Locate the cell with the specified text and output its (x, y) center coordinate. 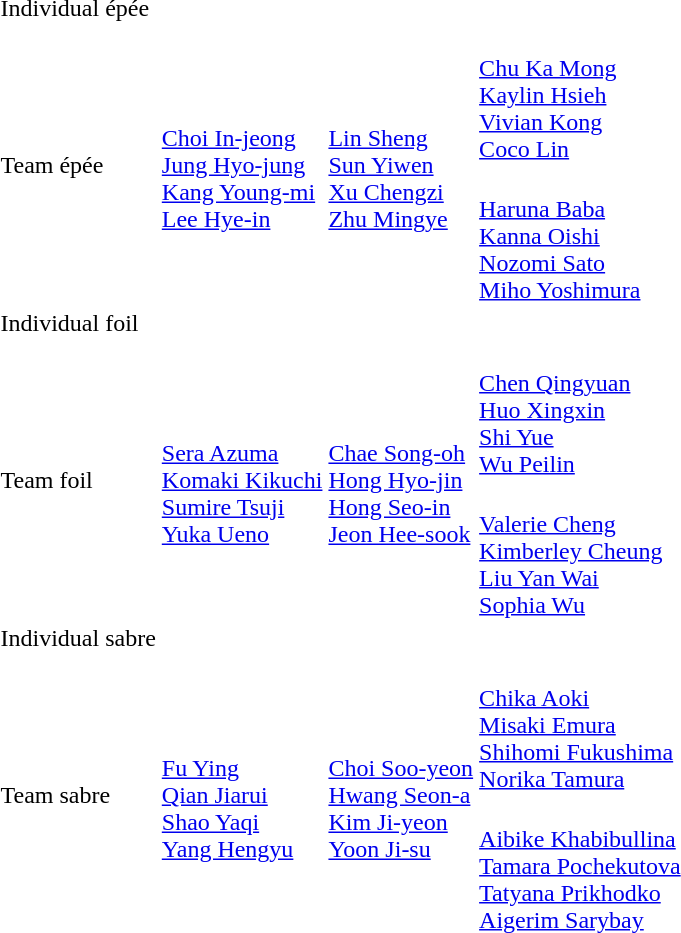
Sera AzumaKomaki KikuchiSumire TsujiYuka Ueno (242, 480)
Chae Song-ohHong Hyo-jinHong Seo-inJeon Hee-sook (401, 480)
Choi In-jeongJung Hyo-jungKang Young-miLee Hye-in (242, 166)
Lin ShengSun YiwenXu ChengziZhu Mingye (401, 166)
